Identify which cell holds the provided text, then report its [X, Y] central coordinate. 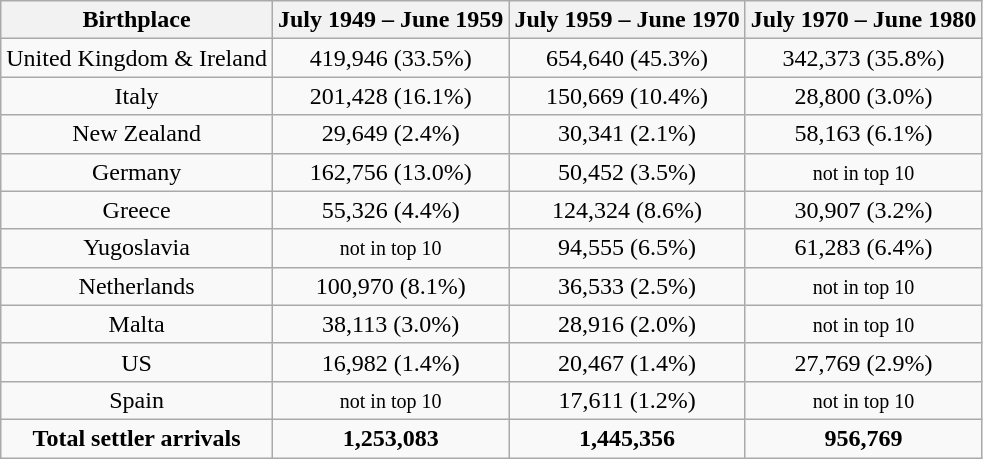
30,341 (2.1%) [627, 134]
342,373 (35.8%) [863, 58]
United Kingdom & Ireland [137, 58]
124,324 (8.6%) [627, 210]
956,769 [863, 438]
Birthplace [137, 20]
29,649 (2.4%) [390, 134]
Netherlands [137, 286]
61,283 (6.4%) [863, 248]
Italy [137, 96]
100,970 (8.1%) [390, 286]
150,669 (10.4%) [627, 96]
654,640 (45.3%) [627, 58]
50,452 (3.5%) [627, 172]
27,769 (2.9%) [863, 362]
US [137, 362]
20,467 (1.4%) [627, 362]
30,907 (3.2%) [863, 210]
Greece [137, 210]
55,326 (4.4%) [390, 210]
17,611 (1.2%) [627, 400]
201,428 (16.1%) [390, 96]
58,163 (6.1%) [863, 134]
Malta [137, 324]
28,800 (3.0%) [863, 96]
New Zealand [137, 134]
38,113 (3.0%) [390, 324]
July 1959 – June 1970 [627, 20]
94,555 (6.5%) [627, 248]
Spain [137, 400]
36,533 (2.5%) [627, 286]
July 1970 – June 1980 [863, 20]
Germany [137, 172]
Total settler arrivals [137, 438]
1,445,356 [627, 438]
28,916 (2.0%) [627, 324]
1,253,083 [390, 438]
Yugoslavia [137, 248]
162,756 (13.0%) [390, 172]
16,982 (1.4%) [390, 362]
July 1949 – June 1959 [390, 20]
419,946 (33.5%) [390, 58]
